Scan for the cell matching the given text and deliver its [x, y] coordinate at center. 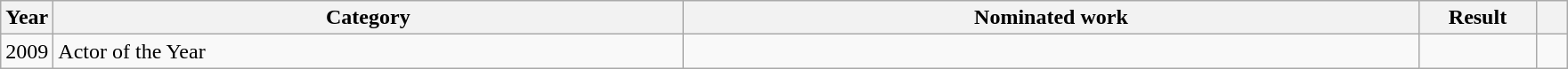
Category [369, 18]
Result [1478, 18]
2009 [27, 51]
Year [27, 18]
Nominated work [1051, 18]
Actor of the Year [369, 51]
